Output the [x, y] coordinate of the center of the cell containing the given text.  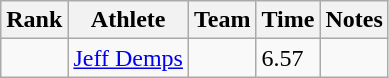
Rank [34, 20]
Team [222, 20]
Jeff Demps [128, 58]
Athlete [128, 20]
Notes [354, 20]
6.57 [288, 58]
Time [288, 20]
